Return the [x, y] coordinate for the center point of the cell that contains the specified text.  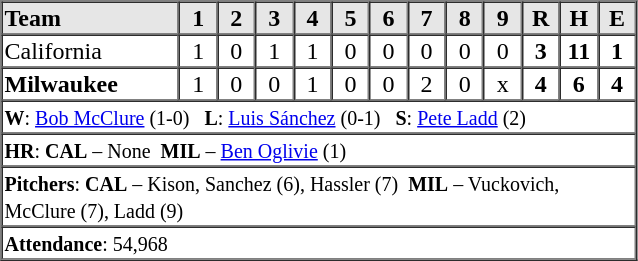
7 [427, 18]
Milwaukee [91, 84]
California [91, 50]
8 [465, 18]
H [579, 18]
HR: CAL – None MIL – Ben Oglivie (1) [319, 150]
E [617, 18]
11 [579, 50]
Pitchers: CAL – Kison, Sanchez (6), Hassler (7) MIL – Vuckovich, McClure (7), Ladd (9) [319, 196]
5 [350, 18]
9 [503, 18]
R [541, 18]
Attendance: 54,968 [319, 242]
W: Bob McClure (1-0) L: Luis Sánchez (0-1) S: Pete Ladd (2) [319, 116]
x [503, 84]
Team [91, 18]
